Scan for the cell matching the given text and deliver its (X, Y) coordinate at center. 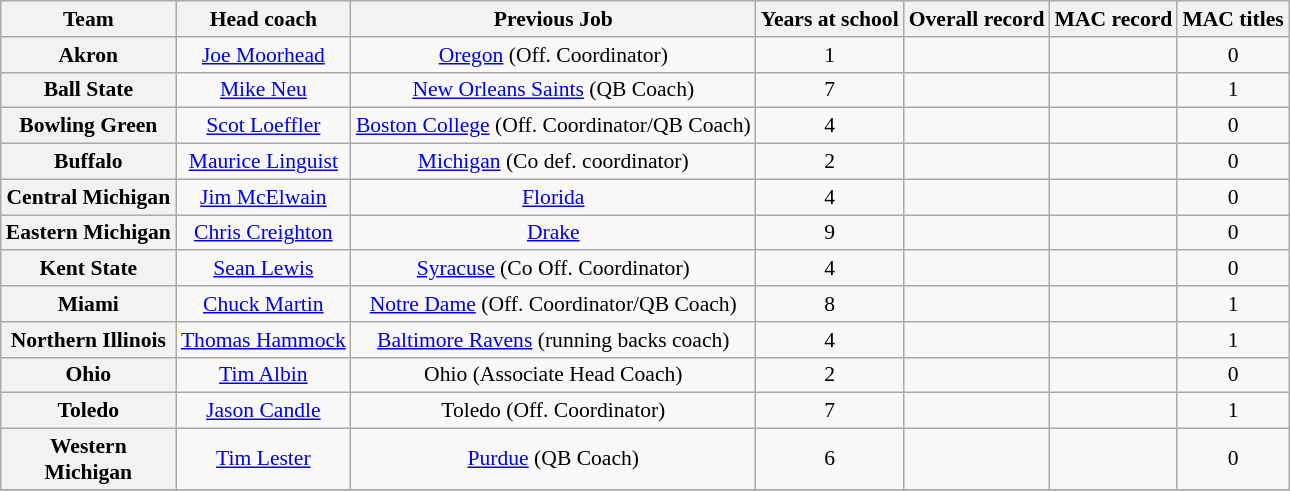
Kent State (88, 269)
Michigan (Co def. coordinator) (554, 162)
Western Michigan (88, 460)
Purdue (QB Coach) (554, 460)
Maurice Linguist (264, 162)
Head coach (264, 19)
8 (830, 304)
Miami (88, 304)
Syracuse (Co Off. Coordinator) (554, 269)
Thomas Hammock (264, 340)
Chuck Martin (264, 304)
Chris Creighton (264, 233)
Ohio (Associate Head Coach) (554, 375)
Overall record (977, 19)
Akron (88, 55)
Northern Illinois (88, 340)
Drake (554, 233)
Scot Loeffler (264, 126)
MAC record (1114, 19)
Eastern Michigan (88, 233)
Team (88, 19)
6 (830, 460)
Previous Job (554, 19)
Notre Dame (Off. Coordinator/QB Coach) (554, 304)
MAC titles (1232, 19)
9 (830, 233)
Mike Neu (264, 90)
Baltimore Ravens (running backs coach) (554, 340)
Florida (554, 197)
Joe Moorhead (264, 55)
Ohio (88, 375)
Ball State (88, 90)
Bowling Green (88, 126)
Oregon (Off. Coordinator) (554, 55)
Jason Candle (264, 411)
Toledo (Off. Coordinator) (554, 411)
Tim Albin (264, 375)
Toledo (88, 411)
Tim Lester (264, 460)
Jim McElwain (264, 197)
New Orleans Saints (QB Coach) (554, 90)
Sean Lewis (264, 269)
Buffalo (88, 162)
Years at school (830, 19)
Boston College (Off. Coordinator/QB Coach) (554, 126)
Central Michigan (88, 197)
